From the cell containing the given text, extract its center point as (X, Y) coordinate. 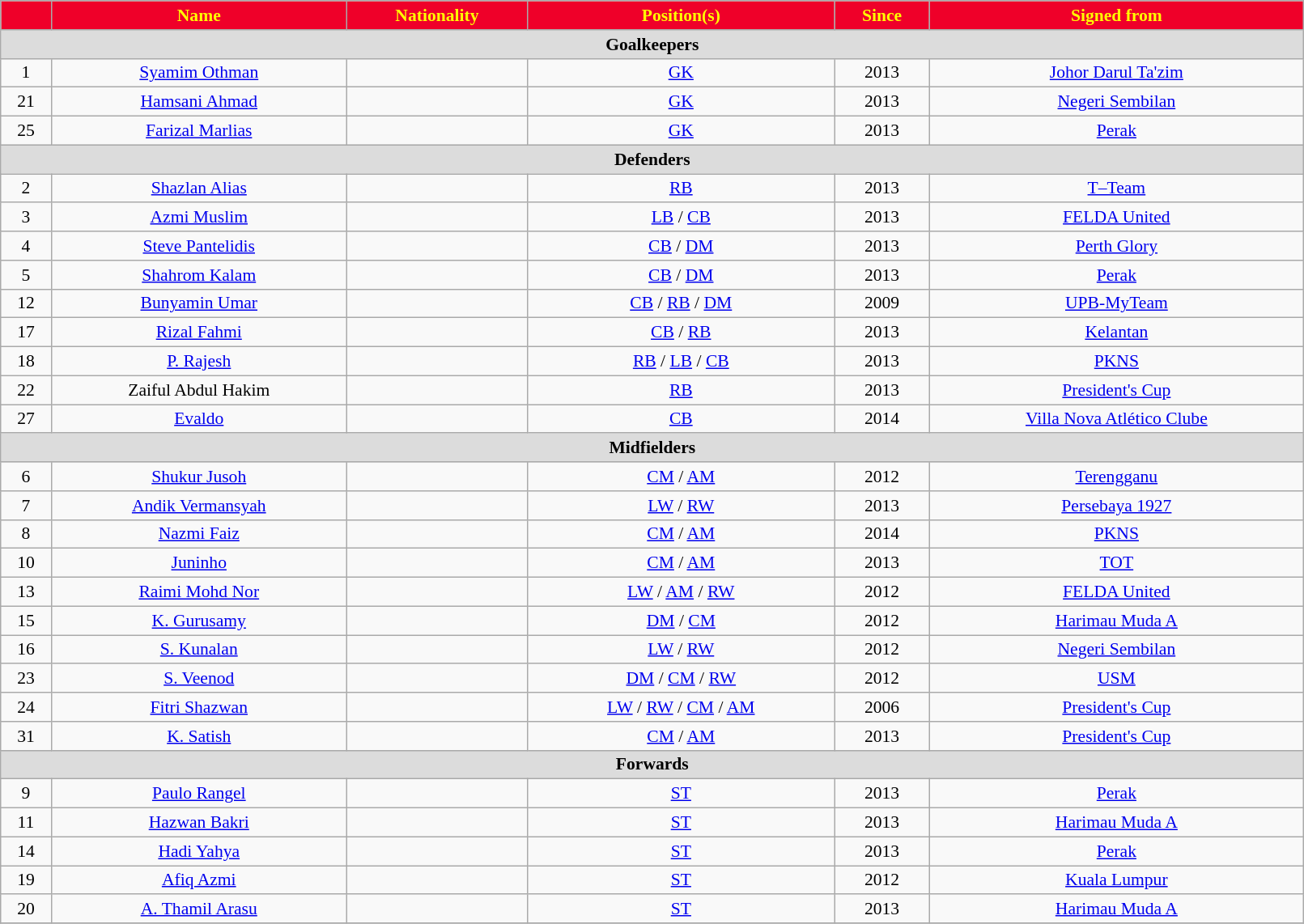
DM / CM / RW (682, 679)
4 (26, 246)
USM (1117, 679)
Persebaya 1927 (1117, 506)
Position(s) (682, 15)
18 (26, 362)
2006 (882, 707)
Defenders (652, 159)
TOT (1117, 563)
P. Rajesh (199, 362)
Johor Darul Ta'zim (1117, 73)
K. Gurusamy (199, 621)
10 (26, 563)
LB / CB (682, 218)
Hazwan Bakri (199, 823)
1 (26, 73)
Steve Pantelidis (199, 246)
Shazlan Alias (199, 189)
RB / LB / CB (682, 362)
Kuala Lumpur (1117, 880)
20 (26, 909)
LW / RW / CM / AM (682, 707)
Since (882, 15)
Hamsani Ahmad (199, 102)
13 (26, 592)
Syamim Othman (199, 73)
Azmi Muslim (199, 218)
27 (26, 419)
CB / RB / DM (682, 303)
Kelantan (1117, 333)
S. Kunalan (199, 650)
Perth Glory (1117, 246)
Nationality (437, 15)
12 (26, 303)
UPB-MyTeam (1117, 303)
23 (26, 679)
Terengganu (1117, 477)
T–Team (1117, 189)
CB (682, 419)
19 (26, 880)
Fitri Shazwan (199, 707)
5 (26, 275)
Nazmi Faiz (199, 534)
K. Satish (199, 736)
21 (26, 102)
Raimi Mohd Nor (199, 592)
2 (26, 189)
LW / AM / RW (682, 592)
DM / CM (682, 621)
Shukur Jusoh (199, 477)
8 (26, 534)
25 (26, 131)
24 (26, 707)
31 (26, 736)
3 (26, 218)
A. Thamil Arasu (199, 909)
Juninho (199, 563)
Goalkeepers (652, 45)
Afiq Azmi (199, 880)
Shahrom Kalam (199, 275)
15 (26, 621)
7 (26, 506)
Forwards (652, 765)
14 (26, 851)
CB / RB (682, 333)
16 (26, 650)
Andik Vermansyah (199, 506)
Villa Nova Atlético Clube (1117, 419)
Hadi Yahya (199, 851)
S. Veenod (199, 679)
6 (26, 477)
Name (199, 15)
Signed from (1117, 15)
Bunyamin Umar (199, 303)
Midfielders (652, 448)
2009 (882, 303)
Evaldo (199, 419)
11 (26, 823)
9 (26, 794)
Paulo Rangel (199, 794)
Zaiful Abdul Hakim (199, 390)
Rizal Fahmi (199, 333)
Farizal Marlias (199, 131)
17 (26, 333)
22 (26, 390)
